Return [X, Y] of the center of cell containing provided text 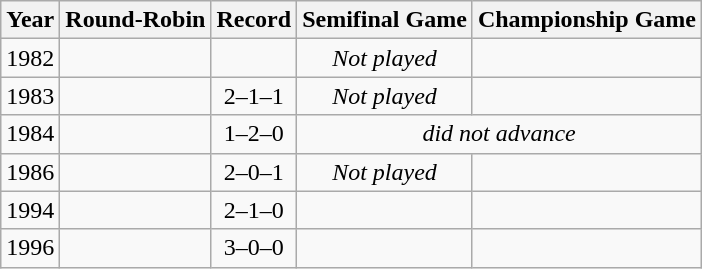
2–0–1 [254, 172]
Championship Game [586, 20]
1986 [30, 172]
2–1–1 [254, 96]
Year [30, 20]
1996 [30, 248]
Round-Robin [136, 20]
3–0–0 [254, 248]
did not advance [500, 134]
Semifinal Game [385, 20]
2–1–0 [254, 210]
1982 [30, 58]
Record [254, 20]
1984 [30, 134]
1–2–0 [254, 134]
1994 [30, 210]
1983 [30, 96]
